Pinpoint the cell where the given text exists, returning its [X, Y] midpoint coordinate. 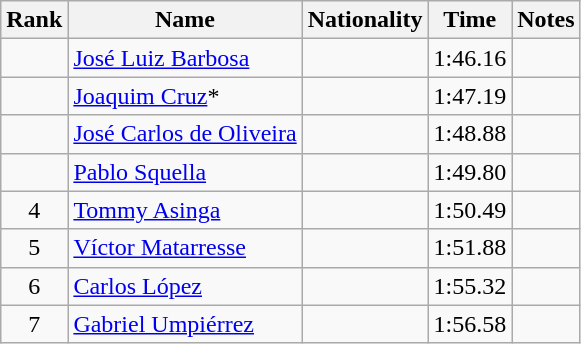
Notes [546, 20]
1:46.16 [470, 58]
1:48.88 [470, 134]
José Luiz Barbosa [185, 58]
Pablo Squella [185, 172]
4 [34, 210]
1:47.19 [470, 96]
Rank [34, 20]
1:55.32 [470, 286]
Time [470, 20]
Name [185, 20]
Gabriel Umpiérrez [185, 324]
1:49.80 [470, 172]
5 [34, 248]
1:50.49 [470, 210]
7 [34, 324]
Tommy Asinga [185, 210]
José Carlos de Oliveira [185, 134]
Nationality [365, 20]
Carlos López [185, 286]
1:56.58 [470, 324]
Joaquim Cruz* [185, 96]
6 [34, 286]
Víctor Matarresse [185, 248]
1:51.88 [470, 248]
